Determine the (X, Y) coordinate at the center of the cell enclosing the given text.  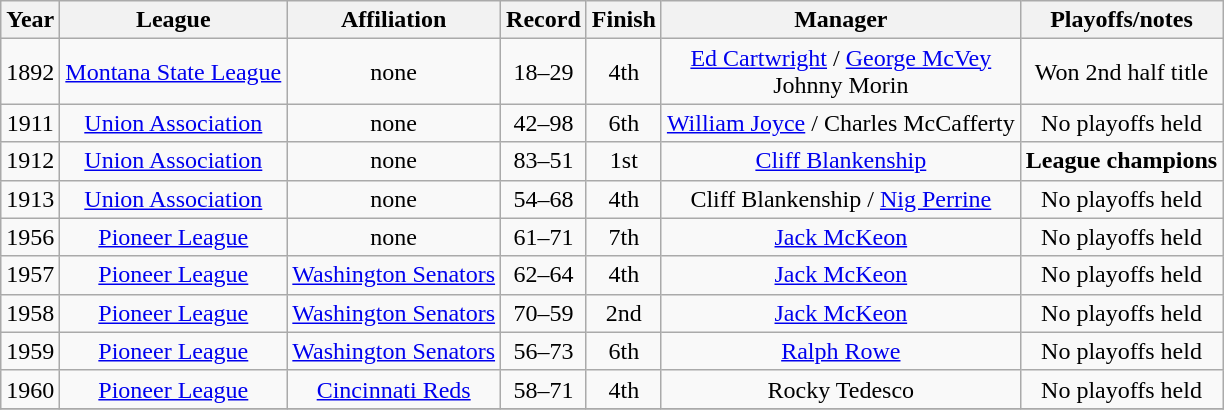
1st (624, 161)
Cincinnati Reds (394, 389)
Ralph Rowe (840, 351)
2nd (624, 313)
Ed Cartwright / George McVeyJohnny Morin (840, 72)
1957 (30, 275)
18–29 (544, 72)
Year (30, 20)
Cliff Blankenship / Nig Perrine (840, 199)
1959 (30, 351)
Playoffs/notes (1121, 20)
League champions (1121, 161)
58–71 (544, 389)
League (174, 20)
Cliff Blankenship (840, 161)
Affiliation (394, 20)
Manager (840, 20)
54–68 (544, 199)
Rocky Tedesco (840, 389)
1912 (30, 161)
1958 (30, 313)
1892 (30, 72)
1960 (30, 389)
Won 2nd half title (1121, 72)
Finish (624, 20)
42–98 (544, 123)
56–73 (544, 351)
Montana State League (174, 72)
7th (624, 237)
83–51 (544, 161)
70–59 (544, 313)
1913 (30, 199)
Record (544, 20)
1956 (30, 237)
62–64 (544, 275)
William Joyce / Charles McCafferty (840, 123)
1911 (30, 123)
61–71 (544, 237)
